Extract the (X, Y) coordinate from the center of the cell holding the provided text.  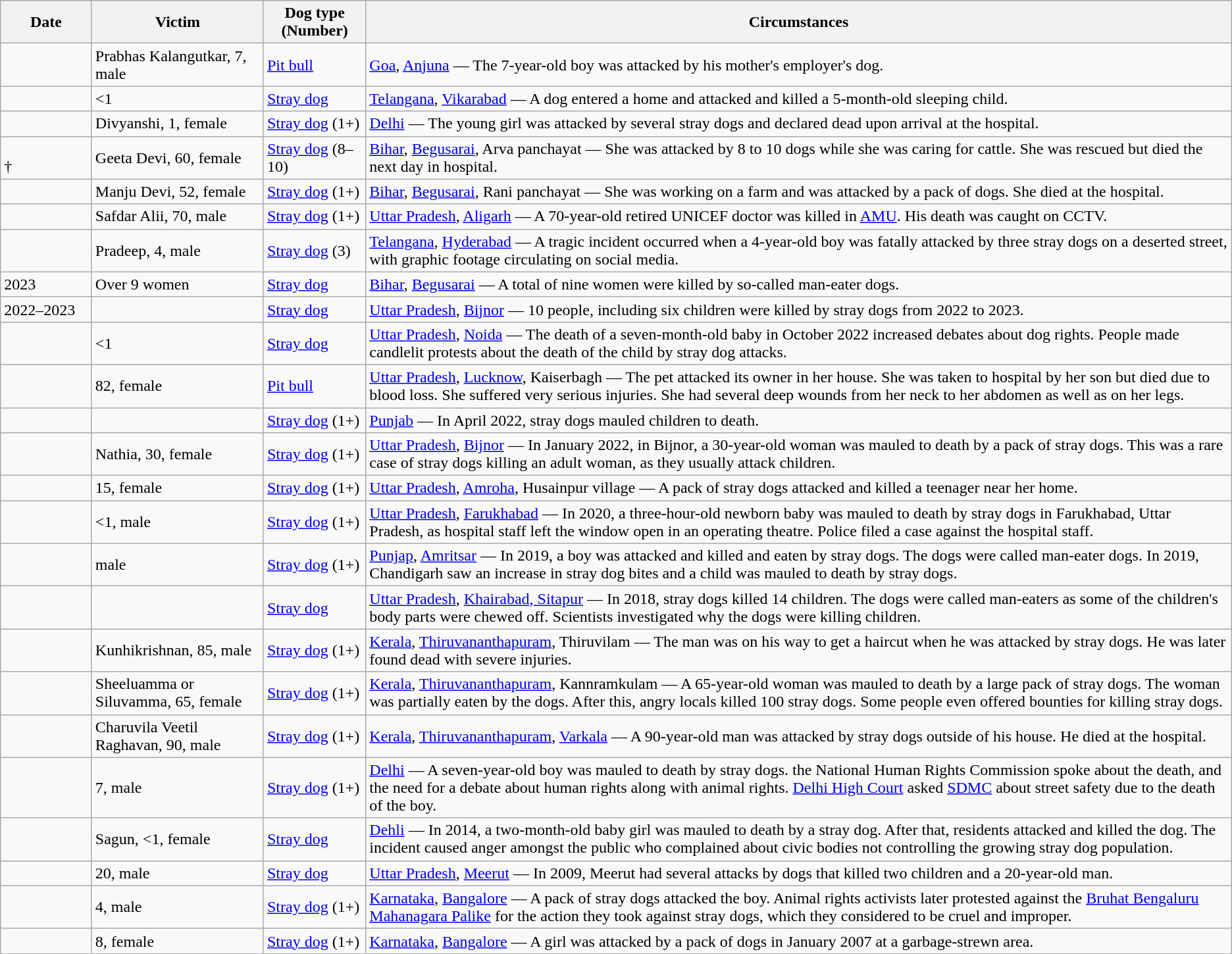
Sagun, <1, female (178, 840)
Prabhas Kalangutkar, 7, male (178, 64)
Circumstances (799, 22)
15, female (178, 488)
2022–2023 (46, 309)
male (178, 565)
4, male (178, 907)
Stray dog (8–10) (315, 158)
Telangana, Vikarabad — A dog entered a home and attacked and killed a 5-month-old sleeping child. (799, 99)
Victim (178, 22)
<1, male (178, 522)
Bihar, Begusarai — A total of nine women were killed by so-called man-eater dogs. (799, 284)
Nathia, 30, female (178, 454)
Bihar, Begusarai, Rani panchayat — She was working on a farm and was attacked by a pack of dogs. She died at the hospital. (799, 191)
Goa, Anjuna — The 7-year-old boy was attacked by his mother's employer's dog. (799, 64)
82, female (178, 386)
Sheeluamma or Siluvamma, 65, female (178, 693)
Charuvila Veetil Raghavan, 90, male (178, 736)
Delhi — The young girl was attacked by several stray dogs and declared dead upon arrival at the hospital. (799, 124)
20, male (178, 873)
Kerala, Thiruvananthapuram, Varkala — A 90-year-old man was attacked by stray dogs outside of his house. He died at the hospital. (799, 736)
2023 (46, 284)
Dog type (Number) (315, 22)
Uttar Pradesh, Meerut — In 2009, Meerut had several attacks by dogs that killed two children and a 20-year-old man. (799, 873)
Pradeep, 4, male (178, 250)
† (46, 158)
Divyanshi, 1, female (178, 124)
Safdar Alii, 70, male (178, 216)
Manju Devi, 52, female (178, 191)
Karnataka, Bangalore — A girl was attacked by a pack of dogs in January 2007 at a garbage-strewn area. (799, 941)
Uttar Pradesh, Bijnor — 10 people, including six children were killed by stray dogs from 2022 to 2023. (799, 309)
Uttar Pradesh, Aligarh — A 70-year-old retired UNICEF doctor was killed in AMU. His death was caught on CCTV. (799, 216)
Kunhikrishnan, 85, male (178, 650)
Stray dog (3) (315, 250)
Geeta Devi, 60, female (178, 158)
Punjab — In April 2022, stray dogs mauled children to death. (799, 420)
Date (46, 22)
7, male (178, 788)
Over 9 women (178, 284)
8, female (178, 941)
Uttar Pradesh, Amroha, Husainpur village — A pack of stray dogs attacked and killed a teenager near her home. (799, 488)
